Return the (x, y) coordinate for the center point of the cell that contains the specified text.  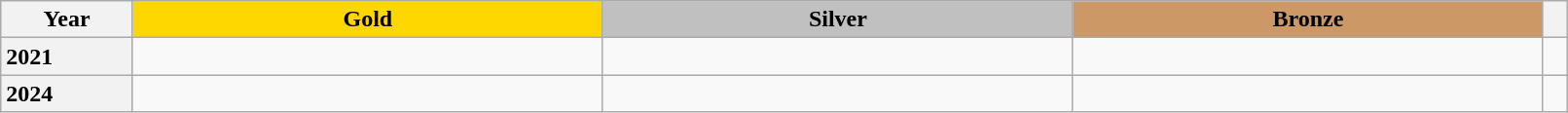
2021 (67, 56)
Silver (837, 19)
Bronze (1308, 19)
Year (67, 19)
2024 (67, 94)
Gold (368, 19)
